Detect which cell encompasses the target text, then output its [x, y] center coordinate. 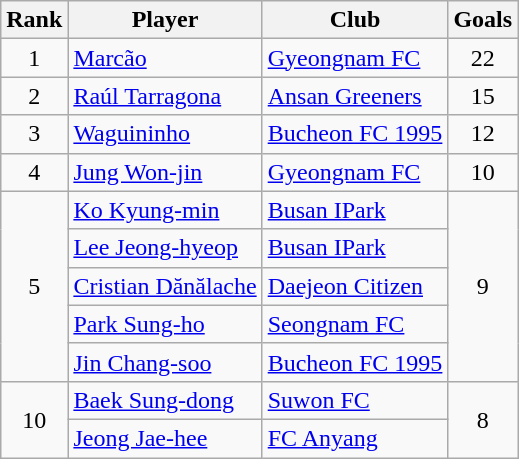
Jeong Jae-hee [165, 438]
Cristian Dănălache [165, 286]
Seongnam FC [355, 324]
Jung Won-jin [165, 172]
Jin Chang-soo [165, 362]
2 [34, 96]
15 [483, 96]
FC Anyang [355, 438]
1 [34, 58]
Suwon FC [355, 400]
Player [165, 20]
Rank [34, 20]
Park Sung-ho [165, 324]
Goals [483, 20]
12 [483, 134]
3 [34, 134]
Lee Jeong-hyeop [165, 248]
Marcão [165, 58]
Daejeon Citizen [355, 286]
Raúl Tarragona [165, 96]
4 [34, 172]
Baek Sung-dong [165, 400]
5 [34, 286]
22 [483, 58]
Ansan Greeners [355, 96]
8 [483, 419]
9 [483, 286]
Ko Kyung-min [165, 210]
Waguininho [165, 134]
Club [355, 20]
